From the cell containing the given text, extract its center point as (X, Y) coordinate. 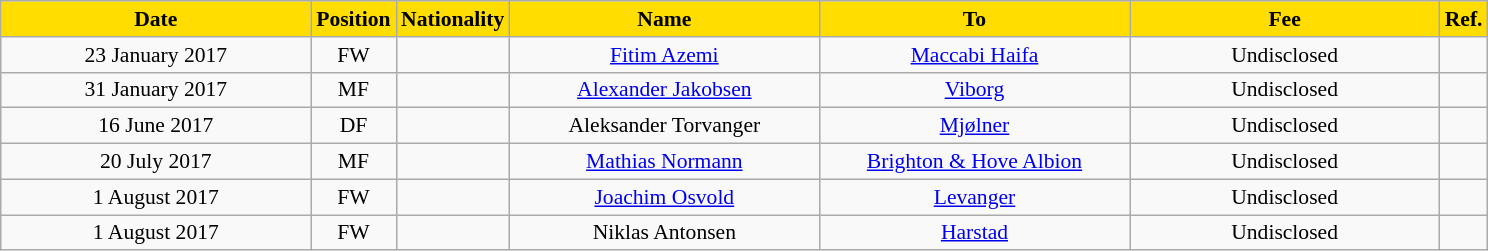
Position (354, 19)
Fee (1285, 19)
Fitim Azemi (664, 55)
Nationality (452, 19)
Mathias Normann (664, 162)
Name (664, 19)
Alexander Jakobsen (664, 90)
DF (354, 126)
Brighton & Hove Albion (974, 162)
20 July 2017 (156, 162)
23 January 2017 (156, 55)
Mjølner (974, 126)
Ref. (1464, 19)
31 January 2017 (156, 90)
Maccabi Haifa (974, 55)
Harstad (974, 233)
Joachim Osvold (664, 197)
Date (156, 19)
Levanger (974, 197)
Aleksander Torvanger (664, 126)
16 June 2017 (156, 126)
To (974, 19)
Viborg (974, 90)
Niklas Antonsen (664, 233)
